Identify which cell holds the provided text, then report its (x, y) central coordinate. 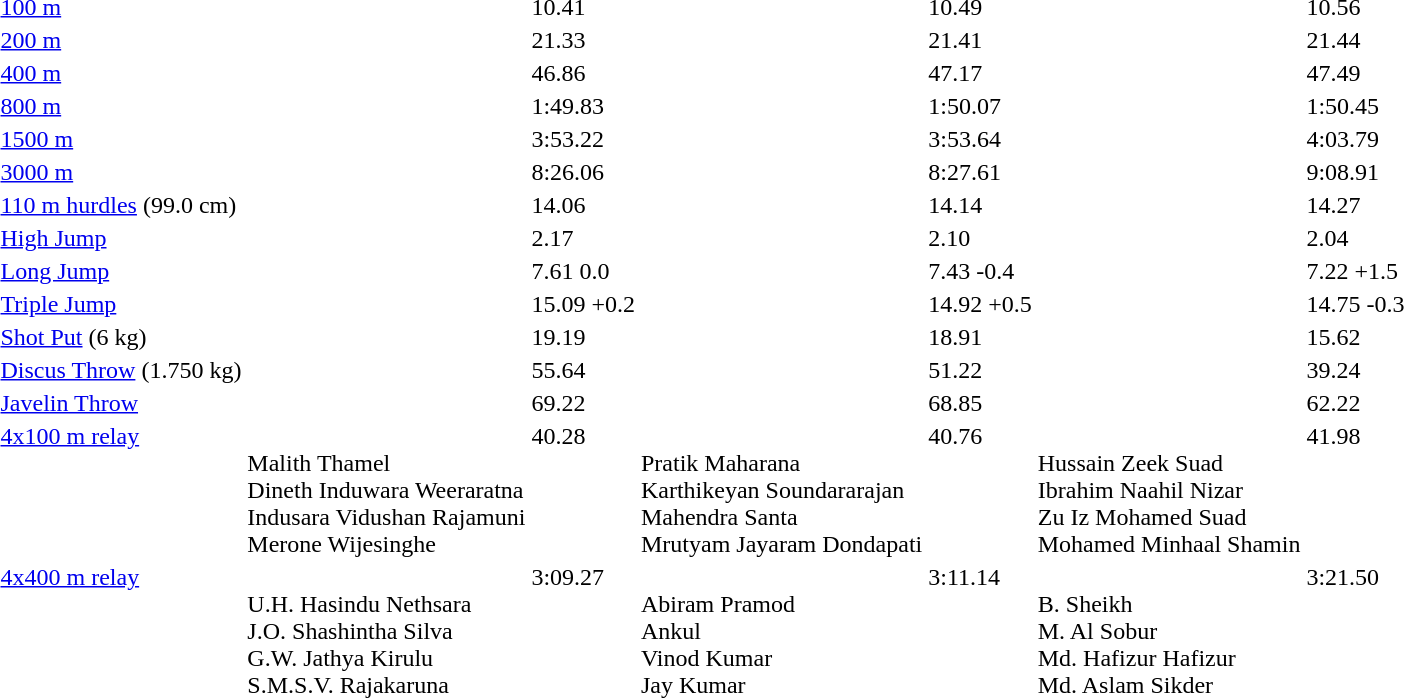
55.64 (584, 370)
19.19 (584, 337)
2.10 (980, 238)
2.17 (584, 238)
40.76 (980, 490)
7.61 0.0 (584, 271)
8:27.61 (980, 172)
46.86 (584, 73)
40.28 (584, 490)
1:49.83 (584, 106)
Malith Thamel Dineth Induwara Weeraratna Indusara Vidushan Rajamuni Merone Wijesinghe (386, 490)
14.14 (980, 205)
68.85 (980, 403)
14.92 +0.5 (980, 304)
51.22 (980, 370)
Hussain Zeek Suad Ibrahim Naahil Nizar Zu Iz Mohamed Suad Mohamed Minhaal Shamin (1169, 490)
21.41 (980, 40)
69.22 (584, 403)
14.06 (584, 205)
8:26.06 (584, 172)
1:50.07 (980, 106)
18.91 (980, 337)
Pratik Maharana Karthikeyan Soundararajan Mahendra Santa Mrutyam Jayaram Dondapati (781, 490)
15.09 +0.2 (584, 304)
47.17 (980, 73)
7.43 -0.4 (980, 271)
3:53.22 (584, 139)
3:53.64 (980, 139)
21.33 (584, 40)
